Find where the given text appears and provide that cell's center as (X, Y) coordinate. 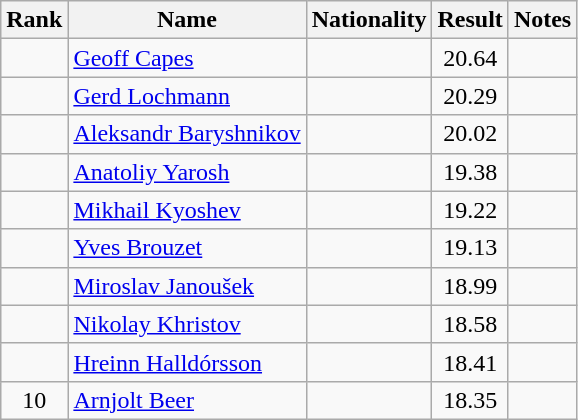
20.64 (470, 58)
Name (187, 20)
Gerd Lochmann (187, 96)
10 (34, 400)
Result (470, 20)
19.22 (470, 210)
Miroslav Janoušek (187, 286)
19.38 (470, 172)
18.41 (470, 362)
Nikolay Khristov (187, 324)
Yves Brouzet (187, 248)
20.29 (470, 96)
Rank (34, 20)
Nationality (369, 20)
Aleksandr Baryshnikov (187, 134)
Hreinn Halldórsson (187, 362)
18.35 (470, 400)
18.58 (470, 324)
Mikhail Kyoshev (187, 210)
20.02 (470, 134)
Arnjolt Beer (187, 400)
Geoff Capes (187, 58)
Anatoliy Yarosh (187, 172)
18.99 (470, 286)
19.13 (470, 248)
Notes (542, 20)
